Capture the cell that displays the provided text and extract its (X, Y) central coordinate. 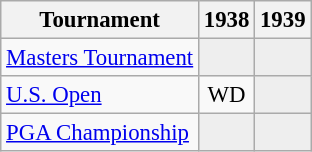
1939 (283, 20)
PGA Championship (100, 133)
Tournament (100, 20)
Masters Tournament (100, 58)
U.S. Open (100, 95)
WD (227, 95)
1938 (227, 20)
